Provide the [X, Y] coordinate of the cell's center where the given text is located.  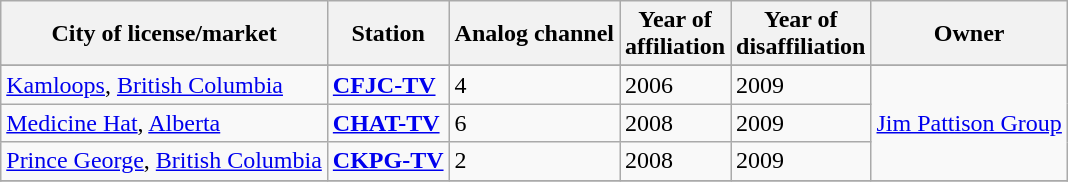
Owner [969, 34]
2006 [676, 85]
Prince George, British Columbia [164, 161]
Station [388, 34]
Year ofaffiliation [676, 34]
6 [534, 123]
Analog channel [534, 34]
Kamloops, British Columbia [164, 85]
CHAT-TV [388, 123]
City of license/market [164, 34]
CKPG-TV [388, 161]
Medicine Hat, Alberta [164, 123]
4 [534, 85]
Year ofdisaffiliation [801, 34]
CFJC-TV [388, 85]
2 [534, 161]
Jim Pattison Group [969, 123]
